Return the [x, y] coordinate for the center point of the cell that contains the specified text.  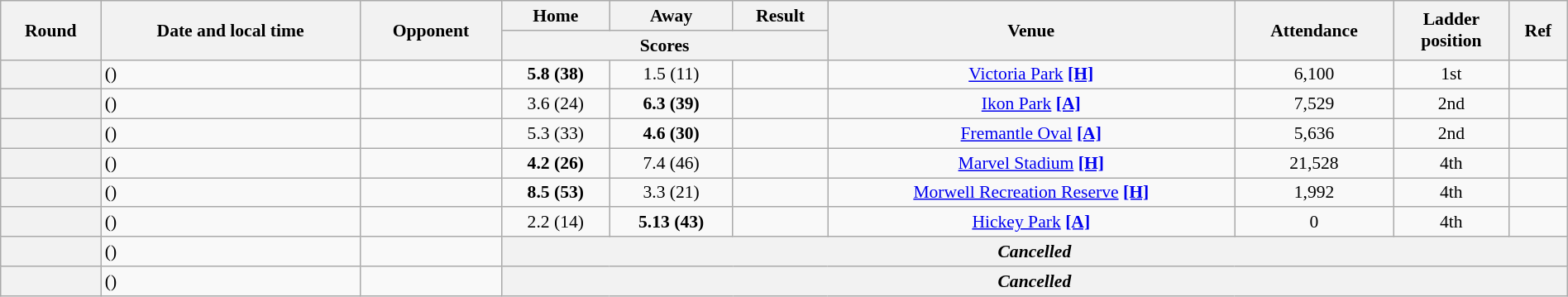
5,636 [1315, 134]
Ladderposition [1451, 30]
Morwell Recreation Reserve [H] [1031, 193]
Ref [1538, 30]
1st [1451, 74]
2.2 (14) [556, 223]
1,992 [1315, 193]
0 [1315, 223]
7.4 (46) [672, 163]
Round [51, 30]
3.6 (24) [556, 104]
5.13 (43) [672, 223]
1.5 (11) [672, 74]
5.3 (33) [556, 134]
6.3 (39) [672, 104]
Ikon Park [A] [1031, 104]
4.2 (26) [556, 163]
Date and local time [231, 30]
Hickey Park [A] [1031, 223]
5.8 (38) [556, 74]
Result [781, 16]
6,100 [1315, 74]
Scores [665, 46]
Victoria Park [H] [1031, 74]
7,529 [1315, 104]
4.6 (30) [672, 134]
Marvel Stadium [H] [1031, 163]
3.3 (21) [672, 193]
Home [556, 16]
Venue [1031, 30]
Opponent [430, 30]
Attendance [1315, 30]
Fremantle Oval [A] [1031, 134]
8.5 (53) [556, 193]
Away [672, 16]
21,528 [1315, 163]
